From the cell containing the given text, extract its center point as (x, y) coordinate. 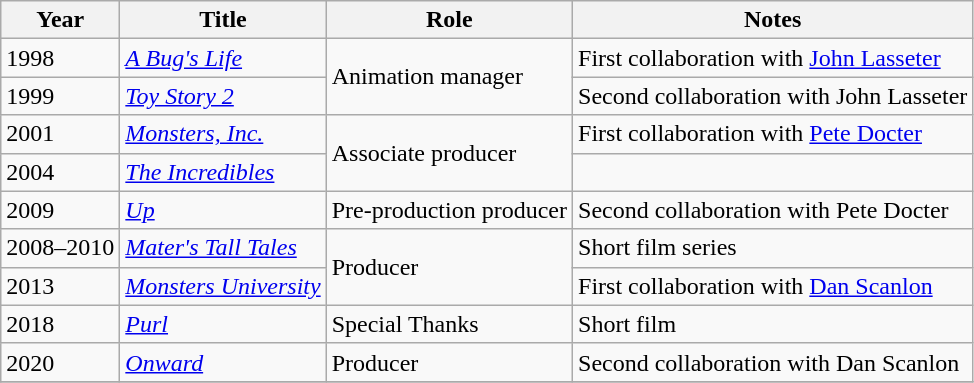
Special Thanks (449, 324)
A Bug's Life (223, 58)
1999 (60, 96)
Monsters, Inc. (223, 134)
2013 (60, 286)
First collaboration with John Lasseter (773, 58)
Animation manager (449, 77)
Second collaboration with John Lasseter (773, 96)
Notes (773, 20)
Second collaboration with Dan Scanlon (773, 362)
2004 (60, 172)
Associate producer (449, 153)
Onward (223, 362)
Second collaboration with Pete Docter (773, 210)
Mater's Tall Tales (223, 248)
Short film (773, 324)
Short film series (773, 248)
First collaboration with Dan Scanlon (773, 286)
Year (60, 20)
Role (449, 20)
2001 (60, 134)
Up (223, 210)
The Incredibles (223, 172)
Title (223, 20)
2008–2010 (60, 248)
2020 (60, 362)
Toy Story 2 (223, 96)
2018 (60, 324)
First collaboration with Pete Docter (773, 134)
1998 (60, 58)
Pre-production producer (449, 210)
Monsters University (223, 286)
Purl (223, 324)
2009 (60, 210)
